Find where the given text appears and provide that cell's center as [x, y] coordinate. 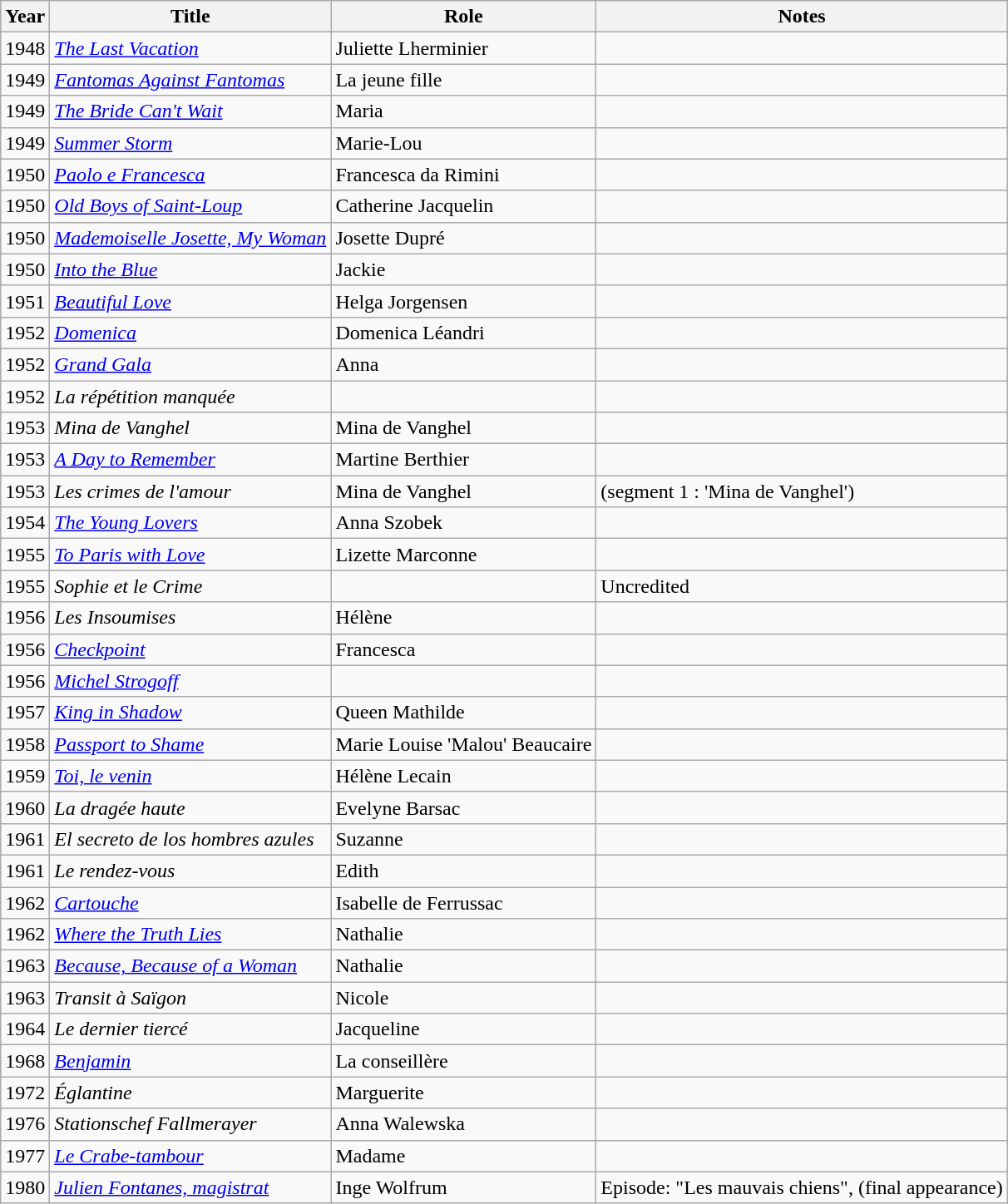
Into the Blue [190, 269]
Maria [464, 111]
Queen Mathilde [464, 713]
Benjamin [190, 1061]
1958 [25, 744]
Le rendez-vous [190, 871]
Hélène Lecain [464, 776]
Sophie et le Crime [190, 586]
Episode: "Les mauvais chiens", (final appearance) [802, 1187]
Le Crabe-tambour [190, 1156]
King in Shadow [190, 713]
La jeune fille [464, 80]
Edith [464, 871]
Jackie [464, 269]
Mademoiselle Josette, My Woman [190, 238]
Anna [464, 364]
Year [25, 17]
Madame [464, 1156]
1968 [25, 1061]
1972 [25, 1093]
Marie-Lou [464, 143]
Domenica [190, 333]
Hélène [464, 618]
Role [464, 17]
1977 [25, 1156]
Catherine Jacquelin [464, 206]
1980 [25, 1187]
1959 [25, 776]
Suzanne [464, 839]
1951 [25, 301]
Juliette Lherminier [464, 48]
Les crimes de l'amour [190, 491]
Domenica Léandri [464, 333]
Jacqueline [464, 1029]
The Bride Can't Wait [190, 111]
Old Boys of Saint-Loup [190, 206]
Transit à Saïgon [190, 998]
Julien Fontanes, magistrat [190, 1187]
Anna Szobek [464, 523]
Les Insoumises [190, 618]
Paolo e Francesca [190, 175]
Francesca da Rimini [464, 175]
The Young Lovers [190, 523]
Evelyne Barsac [464, 807]
Églantine [190, 1093]
El secreto de los hombres azules [190, 839]
La dragée haute [190, 807]
Toi, le venin [190, 776]
Martine Berthier [464, 460]
Marie Louise 'Malou' Beaucaire [464, 744]
1957 [25, 713]
The Last Vacation [190, 48]
Helga Jorgensen [464, 301]
1964 [25, 1029]
1948 [25, 48]
La répétition manquée [190, 397]
Anna Walewska [464, 1124]
Checkpoint [190, 649]
Summer Storm [190, 143]
1960 [25, 807]
1976 [25, 1124]
Isabelle de Ferrussac [464, 902]
Title [190, 17]
1954 [25, 523]
Stationschef Fallmerayer [190, 1124]
Cartouche [190, 902]
La conseillère [464, 1061]
Josette Dupré [464, 238]
Michel Strogoff [190, 681]
Notes [802, 17]
A Day to Remember [190, 460]
Grand Gala [190, 364]
Nicole [464, 998]
Because, Because of a Woman [190, 966]
Inge Wolfrum [464, 1187]
Fantomas Against Fantomas [190, 80]
To Paris with Love [190, 555]
Le dernier tiercé [190, 1029]
Marguerite [464, 1093]
(segment 1 : 'Mina de Vanghel') [802, 491]
Lizette Marconne [464, 555]
Francesca [464, 649]
Passport to Shame [190, 744]
Beautiful Love [190, 301]
Where the Truth Lies [190, 935]
Uncredited [802, 586]
